Find where the given text appears and provide that cell's center as [X, Y] coordinate. 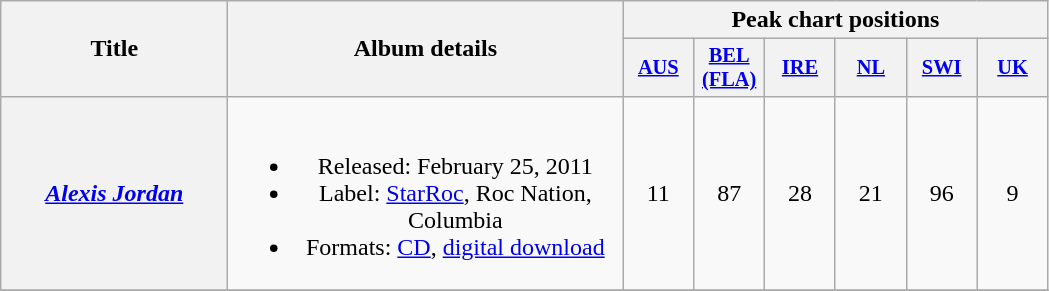
87 [730, 193]
Title [114, 49]
AUS [658, 68]
SWI [942, 68]
28 [800, 193]
IRE [800, 68]
11 [658, 193]
Alexis Jordan [114, 193]
NL [870, 68]
Released: February 25, 2011Label: StarRoc, Roc Nation, ColumbiaFormats: CD, digital download [426, 193]
Album details [426, 49]
96 [942, 193]
9 [1012, 193]
21 [870, 193]
UK [1012, 68]
Peak chart positions [836, 20]
BEL (FLA) [730, 68]
